Provide the (X, Y) coordinate of the cell's center where the given text is located.  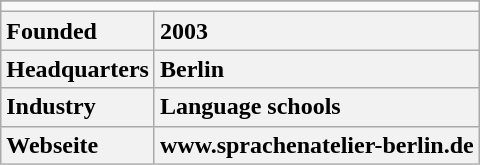
Headquarters (78, 69)
2003 (316, 31)
Berlin (316, 69)
Industry (78, 107)
Webseite (78, 145)
Language schools (316, 107)
www.sprachenatelier-berlin.de (316, 145)
Founded (78, 31)
